For the text-containing cell, return its midpoint in [X, Y] coordinate format. 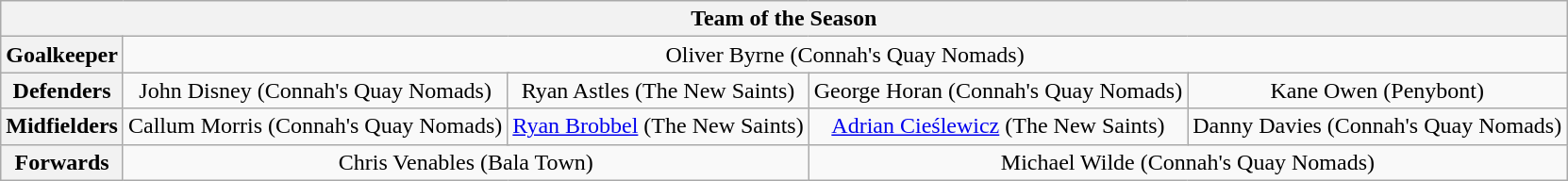
Michael Wilde (Connah's Quay Nomads) [1188, 162]
John Disney (Connah's Quay Nomads) [315, 90]
Oliver Byrne (Connah's Quay Nomads) [844, 55]
Midfielders [62, 126]
Goalkeeper [62, 55]
Chris Venables (Bala Town) [466, 162]
Team of the Season [784, 19]
Callum Morris (Connah's Quay Nomads) [315, 126]
Kane Owen (Penybont) [1377, 90]
Danny Davies (Connah's Quay Nomads) [1377, 126]
George Horan (Connah's Quay Nomads) [998, 90]
Forwards [62, 162]
Defenders [62, 90]
Ryan Astles (The New Saints) [659, 90]
Adrian Cieślewicz (The New Saints) [998, 126]
Ryan Brobbel (The New Saints) [659, 126]
